Output the (x, y) coordinate of the center of the cell containing the given text.  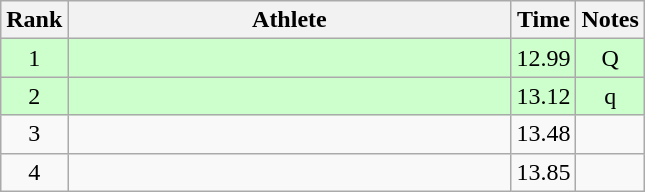
13.12 (544, 96)
13.48 (544, 134)
Notes (610, 20)
Q (610, 58)
1 (34, 58)
3 (34, 134)
q (610, 96)
Athlete (290, 20)
Time (544, 20)
Rank (34, 20)
12.99 (544, 58)
2 (34, 96)
4 (34, 172)
13.85 (544, 172)
